Pinpoint the cell where the given text exists, returning its (X, Y) midpoint coordinate. 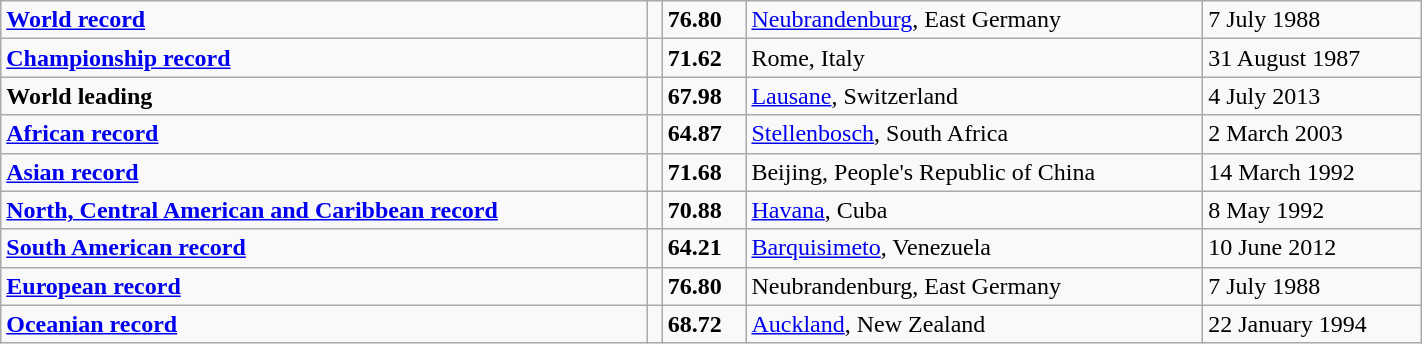
31 August 1987 (1312, 58)
North, Central American and Caribbean record (324, 210)
African record (324, 134)
Lausane, Switzerland (974, 96)
71.68 (704, 172)
70.88 (704, 210)
10 June 2012 (1312, 248)
Auckland, New Zealand (974, 324)
Beijing, People's Republic of China (974, 172)
World record (324, 20)
14 March 1992 (1312, 172)
Havana, Cuba (974, 210)
68.72 (704, 324)
Stellenbosch, South Africa (974, 134)
Rome, Italy (974, 58)
Barquisimeto, Venezuela (974, 248)
Oceanian record (324, 324)
South American record (324, 248)
64.87 (704, 134)
European record (324, 286)
22 January 1994 (1312, 324)
8 May 1992 (1312, 210)
World leading (324, 96)
64.21 (704, 248)
71.62 (704, 58)
4 July 2013 (1312, 96)
Asian record (324, 172)
2 March 2003 (1312, 134)
67.98 (704, 96)
Championship record (324, 58)
